From the cell containing the given text, extract its center point as (X, Y) coordinate. 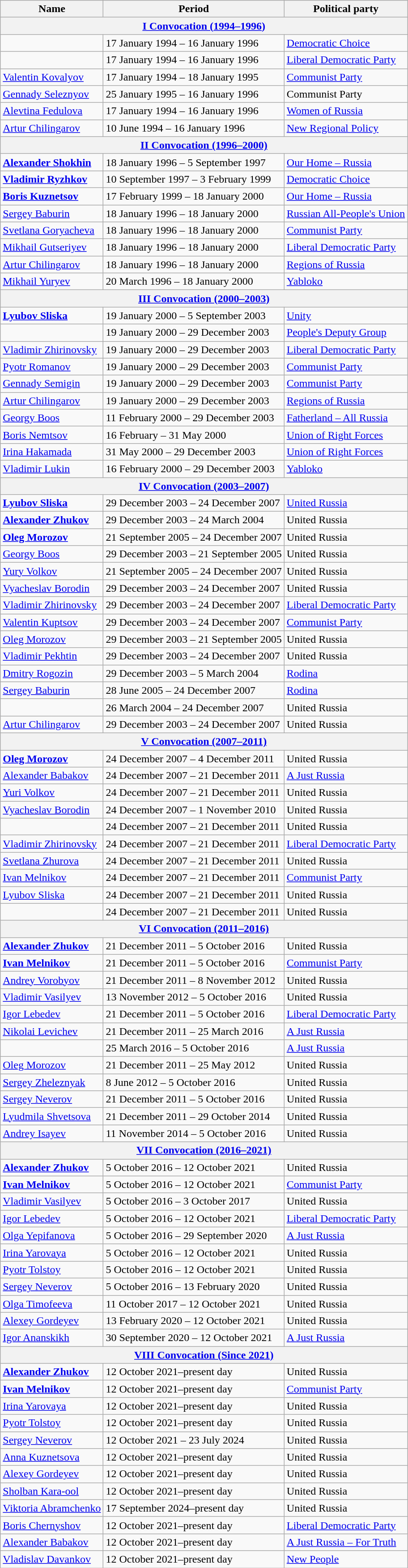
VIII Convocation (Since 2021) (204, 1355)
Vladimir Lukin (52, 469)
25 January 1995 – 16 January 1996 (194, 94)
21 December 2011 – 8 November 2012 (194, 980)
25 March 2016 – 5 October 2016 (194, 1048)
17 September 2024–present day (194, 1508)
Gennady Seleznyov (52, 94)
24 December 2007 – 4 December 2011 (194, 759)
Sergey Zheleznyak (52, 1082)
5 October 2016 – 13 February 2020 (194, 1286)
Lyudmila Shvetsova (52, 1116)
Mikhail Yuryev (52, 282)
VI Convocation (2011–2016) (204, 929)
Period (194, 9)
New Regional Policy (345, 128)
Nikolai Levichev (52, 1031)
Alevtina Fedulova (52, 111)
Yuri Volkov (52, 793)
5 October 2016 – 3 October 2017 (194, 1201)
17 January 1994 – 18 January 1995 (194, 77)
Andrey Isayev (52, 1133)
Sholban Kara-ool (52, 1491)
VII Convocation (2016–2021) (204, 1150)
5 October 2016 – 29 September 2020 (194, 1235)
29 December 2003 – 24 March 2004 (194, 520)
Vladislav Davankov (52, 1559)
21 December 2011 – 29 October 2014 (194, 1116)
New People (345, 1559)
Unity (345, 316)
13 February 2020 – 12 October 2021 (194, 1321)
Igor Ananskikh (52, 1338)
30 September 2020 – 12 October 2021 (194, 1338)
Olga Yepifanova (52, 1235)
28 June 2005 – 24 December 2007 (194, 690)
21 December 2011 – 25 March 2016 (194, 1031)
Dmitry Rogozin (52, 673)
Vladimir Ryzhkov (52, 179)
Boris Nemtsov (52, 435)
Name (52, 9)
A Just Russia – For Truth (345, 1542)
24 December 2007 – 1 November 2010 (194, 810)
20 March 1996 – 18 January 2000 (194, 282)
11 October 2017 – 12 October 2021 (194, 1304)
Boris Kuznetsov (52, 196)
Pyotr Romanov (52, 367)
29 December 2003 – 5 March 2004 (194, 673)
21 December 2011 – 25 May 2012 (194, 1065)
Political party (345, 9)
Svetlana Zhurova (52, 861)
19 January 2000 – 5 September 2003 (194, 316)
Boris Chernyshov (52, 1525)
11 November 2014 – 5 October 2016 (194, 1133)
Viktoria Abramchenko (52, 1508)
IV Convocation (2003–2007) (204, 486)
18 January 1996 – 5 September 1997 (194, 162)
Irina Hakamada (52, 452)
Svetlana Goryacheva (52, 231)
Valentin Kuptsov (52, 622)
10 June 1994 – 16 January 1996 (194, 128)
I Convocation (1994–1996) (204, 26)
16 February 2000 – 29 December 2003 (194, 469)
17 February 1999 – 18 January 2000 (194, 196)
Fatherland – All Russia (345, 418)
Gennady Semigin (52, 384)
Women of Russia (345, 111)
10 September 1997 – 3 February 1999 (194, 179)
12 October 2021 – 23 July 2024 (194, 1440)
Andrey Vorobyov (52, 980)
Russian All-People's Union (345, 214)
Valentin Kovalyov (52, 77)
Yury Volkov (52, 571)
III Convocation (2000–2003) (204, 299)
People's Deputy Group (345, 333)
Anna Kuznetsova (52, 1457)
31 May 2000 – 29 December 2003 (194, 452)
V Convocation (2007–2011) (204, 741)
Olga Timofeeva (52, 1304)
Vladimir Pekhtin (52, 656)
Mikhail Gutseriyev (52, 248)
11 February 2000 – 29 December 2003 (194, 418)
Alexander Shokhin (52, 162)
8 June 2012 – 5 October 2016 (194, 1082)
26 March 2004 – 24 December 2007 (194, 707)
16 February – 31 May 2000 (194, 435)
II Convocation (1996–2000) (204, 145)
13 November 2012 – 5 October 2016 (194, 997)
